Provide the [x, y] coordinate of the cell's center where the given text is located.  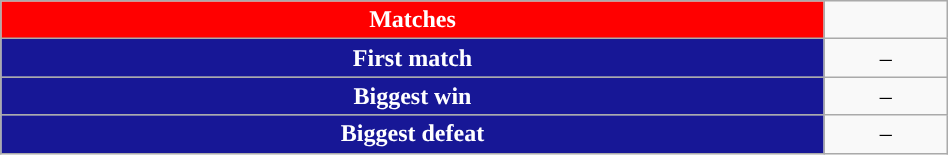
Matches [412, 20]
Biggest defeat [412, 134]
First match [412, 58]
Biggest win [412, 96]
